Pinpoint the cell where the given text exists, returning its [X, Y] midpoint coordinate. 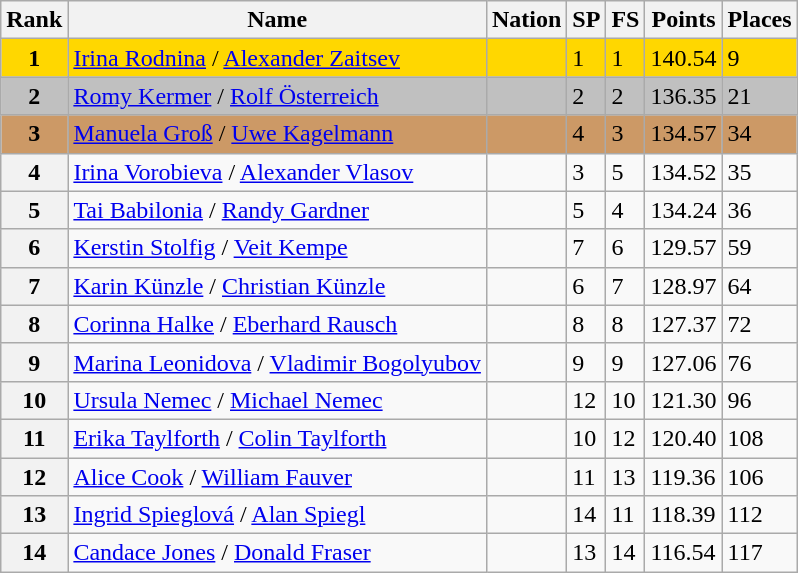
127.37 [684, 324]
Places [760, 20]
127.06 [684, 362]
59 [760, 248]
134.57 [684, 134]
Ursula Nemec / Michael Nemec [278, 400]
FS [626, 20]
118.39 [684, 515]
117 [760, 553]
119.36 [684, 477]
Candace Jones / Donald Fraser [278, 553]
Nation [526, 20]
Name [278, 20]
Manuela Groß / Uwe Kagelmann [278, 134]
112 [760, 515]
72 [760, 324]
Tai Babilonia / Randy Gardner [278, 210]
128.97 [684, 286]
Irina Rodnina / Alexander Zaitsev [278, 58]
Karin Künzle / Christian Künzle [278, 286]
Alice Cook / William Fauver [278, 477]
129.57 [684, 248]
Erika Taylforth / Colin Taylforth [278, 438]
108 [760, 438]
96 [760, 400]
Irina Vorobieva / Alexander Vlasov [278, 172]
120.40 [684, 438]
34 [760, 134]
134.24 [684, 210]
36 [760, 210]
76 [760, 362]
Kerstin Stolfig / Veit Kempe [278, 248]
Marina Leonidova / Vladimir Bogolyubov [278, 362]
21 [760, 96]
Romy Kermer / Rolf Österreich [278, 96]
35 [760, 172]
Corinna Halke / Eberhard Rausch [278, 324]
Rank [34, 20]
116.54 [684, 553]
136.35 [684, 96]
SP [586, 20]
Ingrid Spieglová / Alan Spiegl [278, 515]
134.52 [684, 172]
64 [760, 286]
Points [684, 20]
106 [760, 477]
121.30 [684, 400]
140.54 [684, 58]
